For the text-containing cell, return its midpoint in [X, Y] coordinate format. 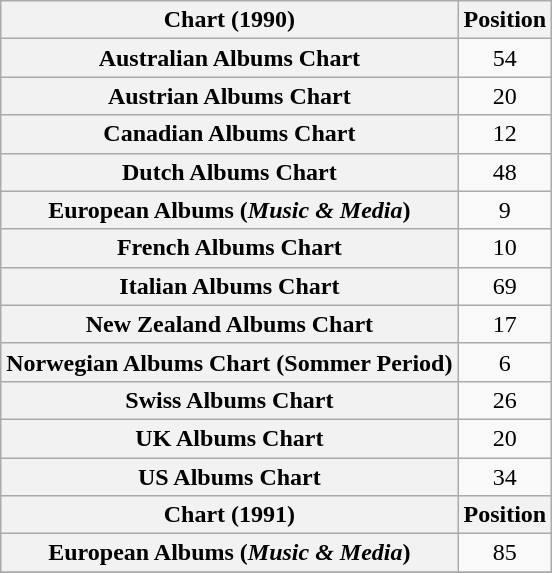
69 [505, 286]
Norwegian Albums Chart (Sommer Period) [230, 362]
US Albums Chart [230, 477]
12 [505, 134]
17 [505, 324]
6 [505, 362]
Dutch Albums Chart [230, 172]
Italian Albums Chart [230, 286]
Austrian Albums Chart [230, 96]
34 [505, 477]
26 [505, 400]
Swiss Albums Chart [230, 400]
Canadian Albums Chart [230, 134]
54 [505, 58]
10 [505, 248]
9 [505, 210]
French Albums Chart [230, 248]
85 [505, 553]
Chart (1991) [230, 515]
UK Albums Chart [230, 438]
New Zealand Albums Chart [230, 324]
48 [505, 172]
Australian Albums Chart [230, 58]
Chart (1990) [230, 20]
